Output the (x, y) coordinate of the center of the cell containing the given text.  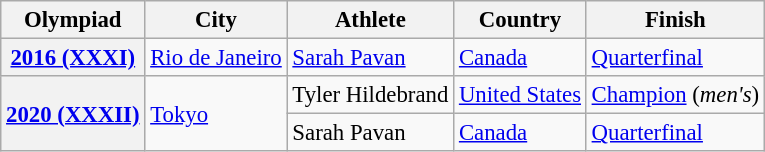
Athlete (370, 20)
Country (520, 20)
2020 (XXXII) (73, 114)
Tyler Hildebrand (370, 95)
Tokyo (216, 114)
Finish (675, 20)
Olympiad (73, 20)
2016 (XXXI) (73, 58)
City (216, 20)
Rio de Janeiro (216, 58)
United States (520, 95)
Champion (men's) (675, 95)
